From the cell containing the given text, extract its center point as [X, Y] coordinate. 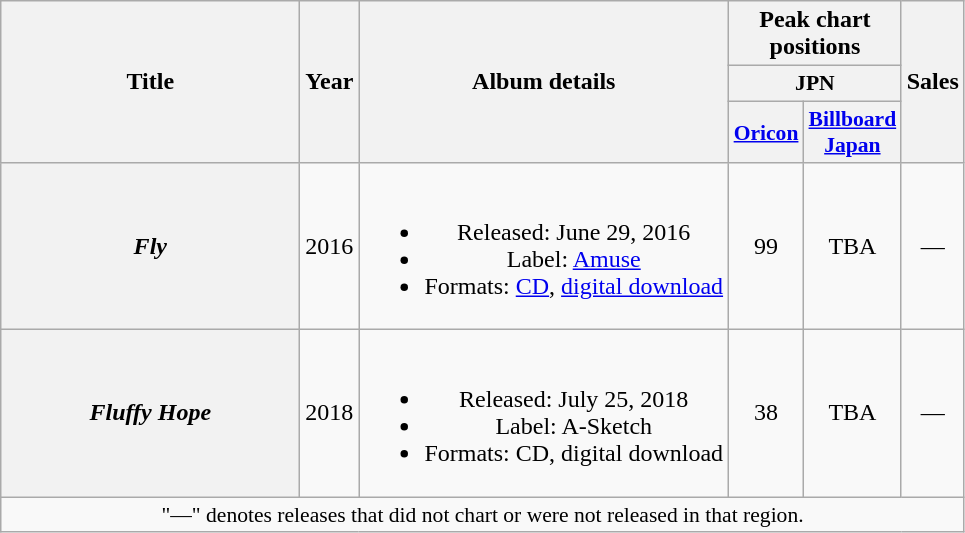
38 [766, 414]
Fluffy Hope [150, 414]
Billboard Japan [853, 132]
Title [150, 82]
Year [330, 82]
Oricon [766, 132]
Released: July 25, 2018Label: A-SketchFormats: CD, digital download [544, 414]
2016 [330, 246]
99 [766, 246]
Album details [544, 82]
Released: June 29, 2016Label: AmuseFormats: CD, digital download [544, 246]
2018 [330, 414]
JPN [816, 84]
"—" denotes releases that did not chart or were not released in that region. [483, 515]
Sales [932, 82]
Peak chart positions [816, 34]
Fly [150, 246]
